Return [x, y] of the center of cell containing provided text 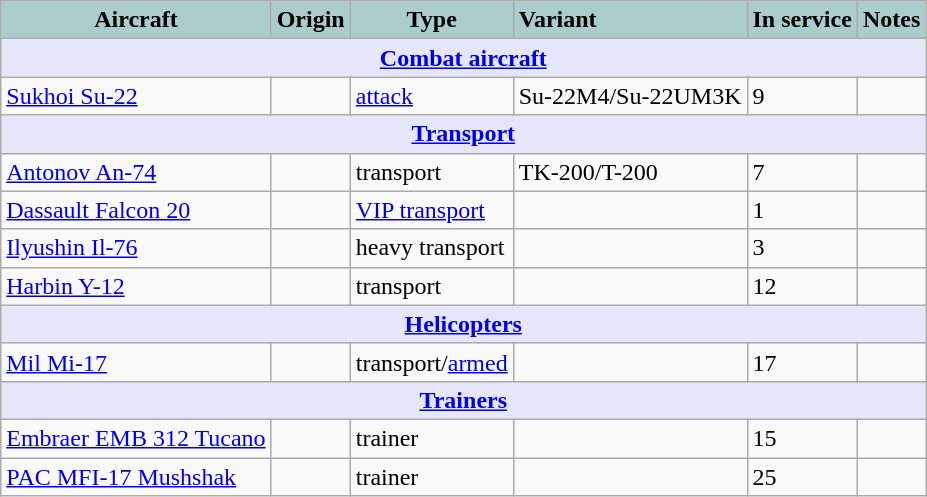
Combat aircraft [464, 58]
PAC MFI-17 Mushshak [136, 477]
TK-200/T-200 [630, 172]
Ilyushin Il-76 [136, 248]
VIP transport [432, 210]
25 [802, 477]
Type [432, 20]
Helicopters [464, 324]
Aircraft [136, 20]
1 [802, 210]
Transport [464, 134]
Notes [891, 20]
Origin [310, 20]
Trainers [464, 400]
17 [802, 362]
9 [802, 96]
12 [802, 286]
Mil Mi-17 [136, 362]
Sukhoi Su-22 [136, 96]
Embraer EMB 312 Tucano [136, 438]
In service [802, 20]
3 [802, 248]
Variant [630, 20]
Su-22M4/Su-22UM3K [630, 96]
attack [432, 96]
heavy transport [432, 248]
transport/armed [432, 362]
Antonov An-74 [136, 172]
Harbin Y-12 [136, 286]
Dassault Falcon 20 [136, 210]
7 [802, 172]
15 [802, 438]
